Extract the (X, Y) coordinate from the center of the cell holding the provided text.  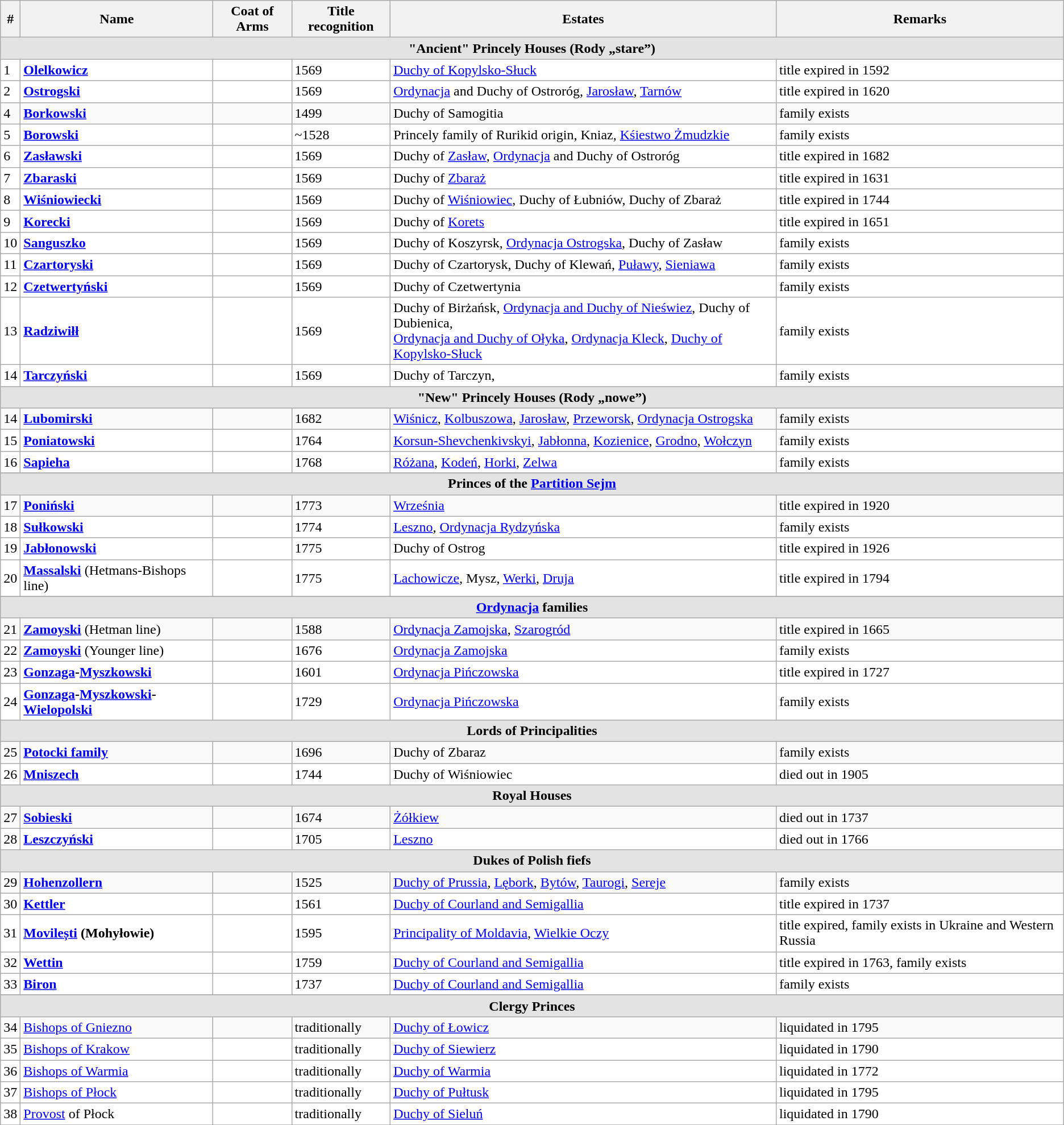
Ordynacja Zamojska, Szarogród (583, 629)
Olelkowicz (117, 70)
1768 (341, 462)
Duchy of Łowicz (583, 1027)
title expired in 1682 (920, 156)
19 (10, 549)
Title recognition (341, 19)
15 (10, 441)
1696 (341, 753)
1601 (341, 672)
# (10, 19)
Duchy of Zbaraz (583, 753)
38 (10, 1114)
Sobieski (117, 817)
Czartoryski (117, 264)
Duchy of Czetwertynia (583, 286)
Hohenzollern (117, 882)
24 (10, 701)
title expired in 1727 (920, 672)
Principality of Moldavia, Wielkie Oczy (583, 933)
Princes of the Partition Sejm (532, 484)
Duchy of Tarczyn, (583, 376)
1759 (341, 962)
4 (10, 113)
Duchy of Samogitia (583, 113)
7 (10, 178)
Tarczyński (117, 376)
1674 (341, 817)
30 (10, 904)
Wiśnicz, Kolbuszowa, Jarosław, Przeworsk, Ordynacja Ostrogska (583, 419)
Mniszech (117, 774)
Wiśniowiecki (117, 200)
Różana, Kodeń, Horki, Zelwa (583, 462)
22 (10, 650)
Clergy Princes (532, 1006)
1737 (341, 984)
title expired in 1631 (920, 178)
8 (10, 200)
37 (10, 1093)
32 (10, 962)
died out in 1905 (920, 774)
Duchy of Siewierz (583, 1049)
Bishops of Płock (117, 1093)
1561 (341, 904)
Sanguszko (117, 243)
9 (10, 221)
27 (10, 817)
1729 (341, 701)
Lubomirski (117, 419)
Duchy of Kopylsko-Słuck (583, 70)
28 (10, 839)
Duchy of Zbaraż (583, 178)
Duchy of Prussia, Lębork, Bytów, Taurogi, Sereje (583, 882)
Jabłonowski (117, 549)
Lachowicze, Mysz, Werki, Druja (583, 578)
Coat of Arms (252, 19)
1595 (341, 933)
Zamoyski (Hetman line) (117, 629)
Duchy of Czartorysk, Duchy of Klewań, Puławy, Sieniawa (583, 264)
34 (10, 1027)
1 (10, 70)
23 (10, 672)
Bishops of Gniezno (117, 1027)
Ordynacja and Duchy of Ostroróg, Jarosław, Tarnów (583, 92)
6 (10, 156)
title expired in 1737 (920, 904)
title expired in 1926 (920, 549)
Leszno, Ordynacja Rydzyńska (583, 527)
35 (10, 1049)
Duchy of Wiśniowiec, Duchy of Łubniów, Duchy of Zbaraż (583, 200)
1682 (341, 419)
title expired in 1620 (920, 92)
Sapieha (117, 462)
Poniński (117, 505)
5 (10, 135)
Duchy of Warmia (583, 1070)
title expired in 1744 (920, 200)
1705 (341, 839)
Dukes of Polish fiefs (532, 861)
Leszczyński (117, 839)
33 (10, 984)
Duchy of Zasław, Ordynacja and Duchy of Ostroróg (583, 156)
Duchy of Ostrog (583, 549)
Września (583, 505)
Zasławski (117, 156)
21 (10, 629)
2 (10, 92)
Duchy of Birżańsk, Ordynacja and Duchy of Nieświez, Duchy of Dubienica, Ordynacja and Duchy of Ołyka, Ordynacja Kleck, Duchy of Kopylsko-Słuck (583, 331)
Zbaraski (117, 178)
Potocki family (117, 753)
1774 (341, 527)
Provost of Płock (117, 1114)
1773 (341, 505)
Korecki (117, 221)
title expired, family exists in Ukraine and Western Russia (920, 933)
~1528 (341, 135)
Radziwiłł (117, 331)
26 (10, 774)
title expired in 1920 (920, 505)
Duchy of Pułtusk (583, 1093)
1744 (341, 774)
1764 (341, 441)
title expired in 1665 (920, 629)
Gonzaga-Myszkowski (117, 672)
Sułkowski (117, 527)
Remarks (920, 19)
20 (10, 578)
Movilești (Mohyłowie) (117, 933)
Lords of Principalities (532, 731)
Borowski (117, 135)
12 (10, 286)
16 (10, 462)
Duchy of Wiśniowiec (583, 774)
Duchy of Sieluń (583, 1114)
Bishops of Krakow (117, 1049)
Wettin (117, 962)
died out in 1737 (920, 817)
10 (10, 243)
Duchy of Koszyrsk, Ordynacja Ostrogska, Duchy of Zasław (583, 243)
1499 (341, 113)
Ordynacja Zamojska (583, 650)
title expired in 1592 (920, 70)
Leszno (583, 839)
Ordynacja families (532, 607)
Korsun-Shevchenkivskyi, Jabłonna, Kozienice, Grodno, Wołczyn (583, 441)
18 (10, 527)
Borkowski (117, 113)
Żółkiew (583, 817)
Zamoyski (Younger line) (117, 650)
Estates (583, 19)
11 (10, 264)
Ostrogski (117, 92)
title expired in 1794 (920, 578)
Poniatowski (117, 441)
title expired in 1763, family exists (920, 962)
1588 (341, 629)
Royal Houses (532, 796)
Biron (117, 984)
title expired in 1651 (920, 221)
"New" Princely Houses (Rody „nowe”) (532, 397)
Gonzaga-Myszkowski-Wielopolski (117, 701)
36 (10, 1070)
Kettler (117, 904)
Duchy of Korets (583, 221)
died out in 1766 (920, 839)
29 (10, 882)
"Ancient" Princely Houses (Rody „stare”) (532, 48)
25 (10, 753)
31 (10, 933)
Czetwertyński (117, 286)
Massalski (Hetmans-Bishops line) (117, 578)
1676 (341, 650)
17 (10, 505)
Princely family of Rurikid origin, Kniaz, Kśiestwo Żmudzkie (583, 135)
Name (117, 19)
Bishops of Warmia (117, 1070)
liquidated in 1772 (920, 1070)
1525 (341, 882)
13 (10, 331)
